Return the (x, y) coordinate for the center point of the cell that contains the specified text.  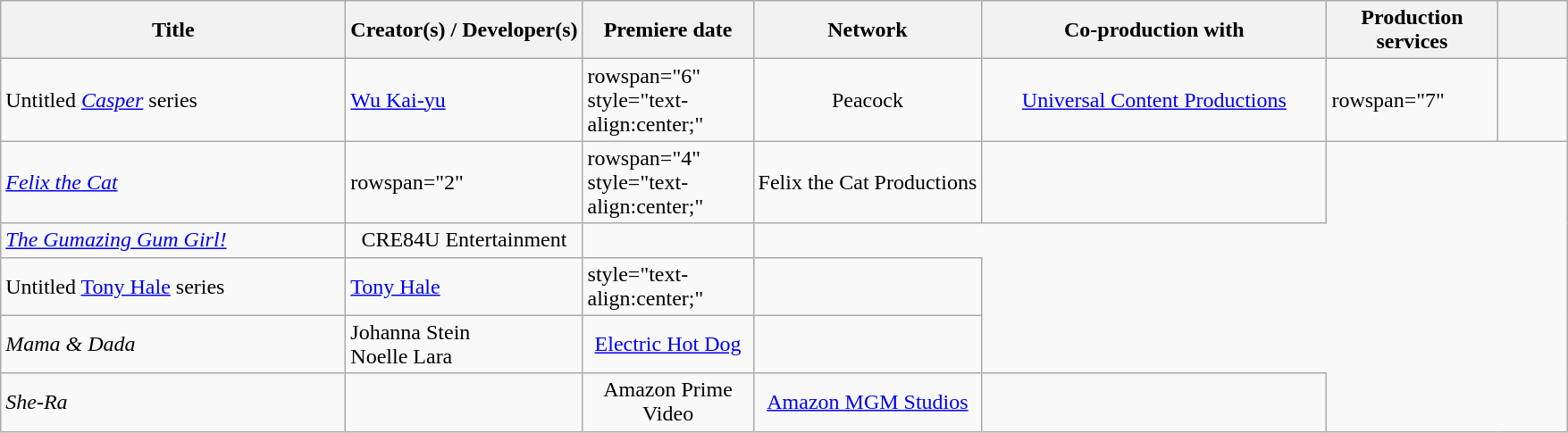
Premiere date (668, 30)
She-Ra (173, 402)
rowspan="4" style="text-align:center;" (668, 182)
Untitled Casper series (173, 100)
style="text-align:center;" (668, 286)
Co-production with (1154, 30)
Universal Content Productions (1154, 100)
Peacock (868, 100)
Production services (1412, 30)
Johanna SteinNoelle Lara (465, 345)
Network (868, 30)
Felix the Cat (173, 182)
Creator(s) / Developer(s) (465, 30)
CRE84U Entertainment (465, 240)
Mama & Dada (173, 345)
rowspan="2" (465, 182)
Wu Kai-yu (465, 100)
rowspan="6" style="text-align:center;" (668, 100)
Felix the Cat Productions (868, 182)
Electric Hot Dog (668, 345)
rowspan="7" (1412, 100)
The Gumazing Gum Girl! (173, 240)
Title (173, 30)
Amazon Prime Video (668, 402)
Amazon MGM Studios (868, 402)
Tony Hale (465, 286)
Untitled Tony Hale series (173, 286)
